Return (X, Y) of the center of cell containing provided text 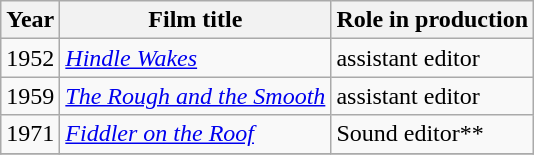
1959 (30, 96)
1971 (30, 134)
Fiddler on the Roof (196, 134)
Film title (196, 20)
Role in production (432, 20)
The Rough and the Smooth (196, 96)
Hindle Wakes (196, 58)
1952 (30, 58)
Year (30, 20)
Sound editor** (432, 134)
